Provide the (X, Y) coordinate of the cell's center where the given text is located.  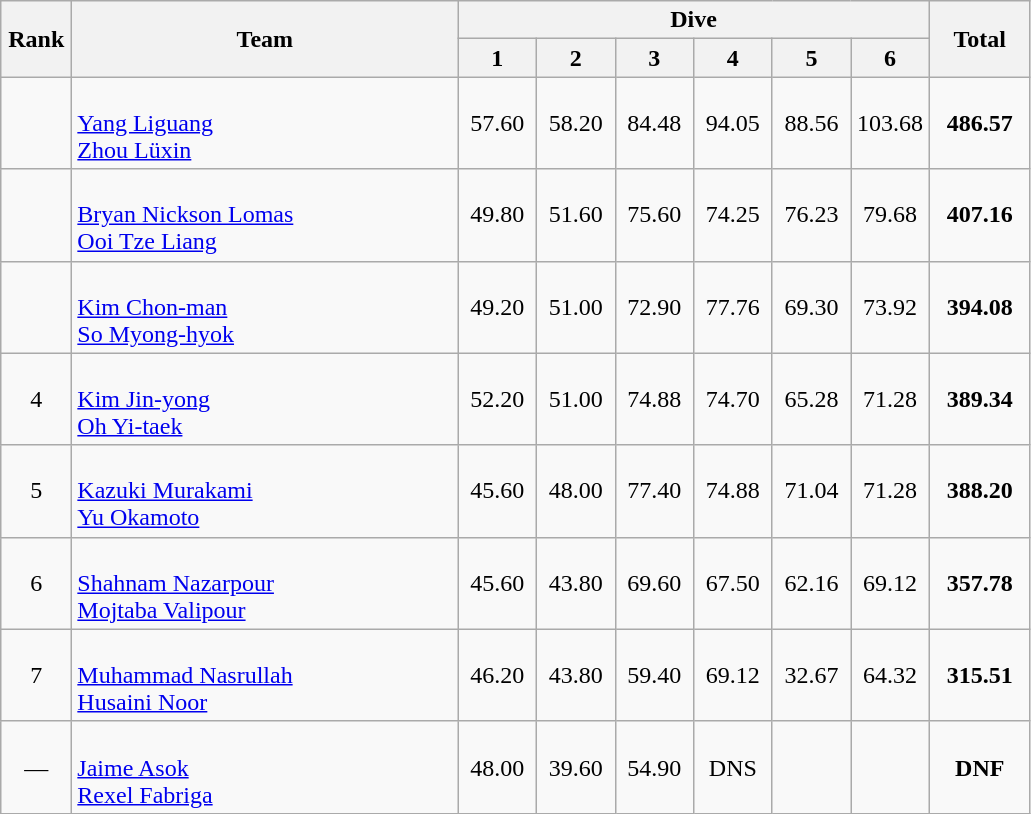
Kazuki MurakamiYu Okamoto (265, 491)
Jaime AsokRexel Fabriga (265, 767)
59.40 (654, 675)
58.20 (576, 123)
69.30 (812, 307)
69.60 (654, 583)
64.32 (890, 675)
407.16 (980, 215)
389.34 (980, 399)
51.60 (576, 215)
486.57 (980, 123)
76.23 (812, 215)
74.70 (734, 399)
7 (36, 675)
71.04 (812, 491)
67.50 (734, 583)
73.92 (890, 307)
Shahnam NazarpourMojtaba Valipour (265, 583)
357.78 (980, 583)
DNS (734, 767)
49.20 (498, 307)
394.08 (980, 307)
88.56 (812, 123)
49.80 (498, 215)
2 (576, 58)
Total (980, 39)
Muhammad NasrullahHusaini Noor (265, 675)
46.20 (498, 675)
94.05 (734, 123)
65.28 (812, 399)
77.76 (734, 307)
79.68 (890, 215)
32.67 (812, 675)
Yang LiguangZhou Lüxin (265, 123)
Rank (36, 39)
Bryan Nickson LomasOoi Tze Liang (265, 215)
54.90 (654, 767)
72.90 (654, 307)
Kim Chon-manSo Myong-hyok (265, 307)
388.20 (980, 491)
84.48 (654, 123)
Kim Jin-yongOh Yi-taek (265, 399)
DNF (980, 767)
315.51 (980, 675)
62.16 (812, 583)
Dive (694, 20)
77.40 (654, 491)
75.60 (654, 215)
39.60 (576, 767)
74.25 (734, 215)
3 (654, 58)
103.68 (890, 123)
1 (498, 58)
— (36, 767)
52.20 (498, 399)
57.60 (498, 123)
Team (265, 39)
